Determine the (x, y) coordinate at the center of the cell enclosing the given text.  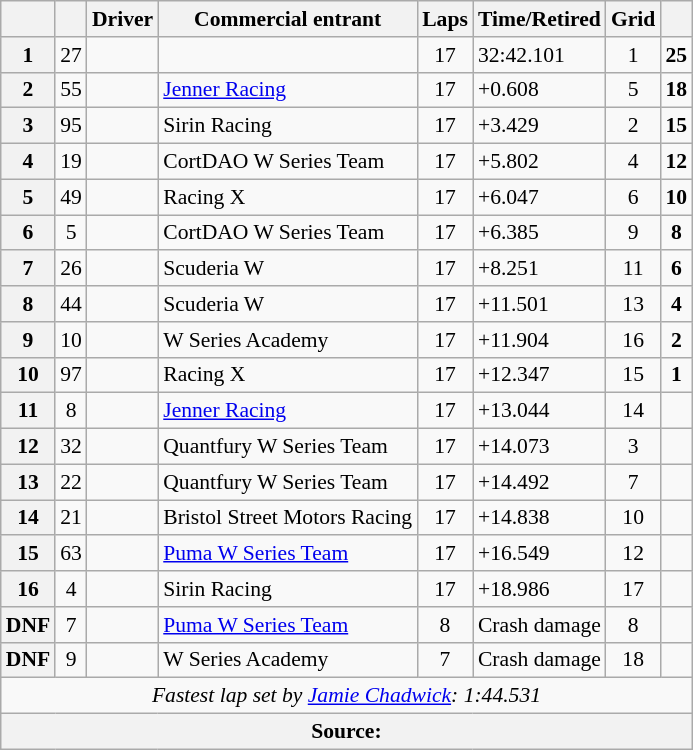
+8.251 (540, 269)
19 (71, 162)
+16.549 (540, 554)
55 (71, 90)
Laps (445, 19)
Source: (346, 732)
+13.044 (540, 411)
27 (71, 55)
95 (71, 126)
+6.385 (540, 233)
+18.986 (540, 589)
44 (71, 304)
+5.802 (540, 162)
97 (71, 375)
+14.838 (540, 518)
Fastest lap set by Jamie Chadwick: 1:44.531 (346, 696)
25 (676, 55)
Time/Retired (540, 19)
+0.608 (540, 90)
Commercial entrant (288, 19)
21 (71, 518)
63 (71, 554)
26 (71, 269)
+3.429 (540, 126)
32:42.101 (540, 55)
32 (71, 447)
49 (71, 197)
+11.904 (540, 340)
+11.501 (540, 304)
+6.047 (540, 197)
Driver (122, 19)
Bristol Street Motors Racing (288, 518)
Grid (634, 19)
22 (71, 482)
+14.492 (540, 482)
+14.073 (540, 447)
+12.347 (540, 375)
